Detect which cell encompasses the target text, then output its (X, Y) center coordinate. 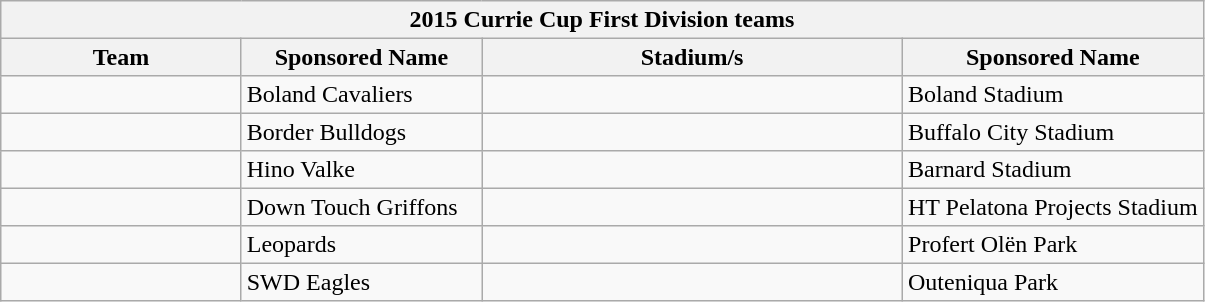
Profert Olën Park (1054, 244)
HT Pelatona Projects Stadium (1054, 206)
Outeniqua Park (1054, 282)
Boland Cavaliers (361, 94)
Team (121, 56)
Hino Valke (361, 170)
Down Touch Griffons (361, 206)
Leopards (361, 244)
2015 Currie Cup First Division teams (602, 20)
SWD Eagles (361, 282)
Barnard Stadium (1054, 170)
Boland Stadium (1054, 94)
Buffalo City Stadium (1054, 132)
Stadium/s (692, 56)
Border Bulldogs (361, 132)
